Scan for the cell matching the given text and deliver its (X, Y) coordinate at center. 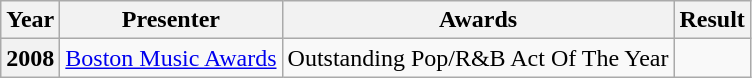
Boston Music Awards (171, 58)
Year (30, 20)
Awards (478, 20)
2008 (30, 58)
Result (712, 20)
Presenter (171, 20)
Outstanding Pop/R&B Act Of The Year (478, 58)
